Scan for the cell matching the given text and deliver its [X, Y] coordinate at center. 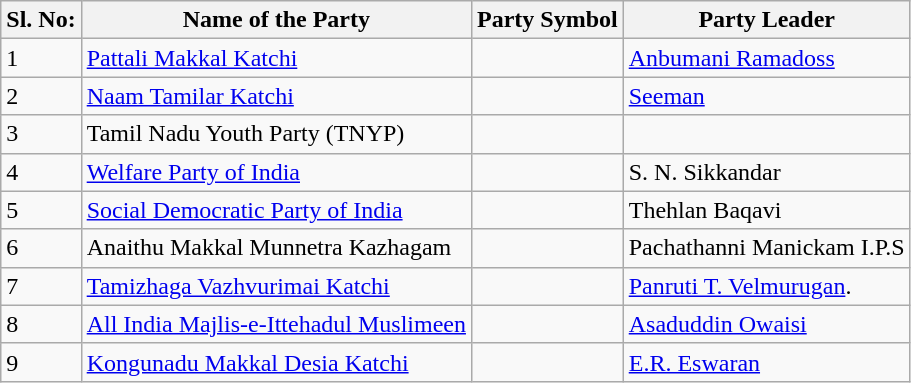
Welfare Party of India [276, 172]
9 [41, 362]
Tamil Nadu Youth Party (TNYP) [276, 134]
5 [41, 210]
Party Leader [766, 20]
Panruti T. Velmurugan. [766, 286]
3 [41, 134]
2 [41, 96]
Asaduddin Owaisi [766, 324]
S. N. Sikkandar [766, 172]
6 [41, 248]
Pachathanni Manickam I.P.S [766, 248]
7 [41, 286]
1 [41, 58]
Anaithu Makkal Munnetra Kazhagam [276, 248]
Sl. No: [41, 20]
Naam Tamilar Katchi [276, 96]
All India Majlis-e-Ittehadul Muslimeen [276, 324]
Seeman [766, 96]
8 [41, 324]
Kongunadu Makkal Desia Katchi [276, 362]
E.R. Eswaran [766, 362]
Party Symbol [547, 20]
Social Democratic Party of India [276, 210]
Name of the Party [276, 20]
Tamizhaga Vazhvurimai Katchi [276, 286]
4 [41, 172]
Thehlan Baqavi [766, 210]
Pattali Makkal Katchi [276, 58]
Anbumani Ramadoss [766, 58]
